Determine the (x, y) coordinate at the center of the cell enclosing the given text.  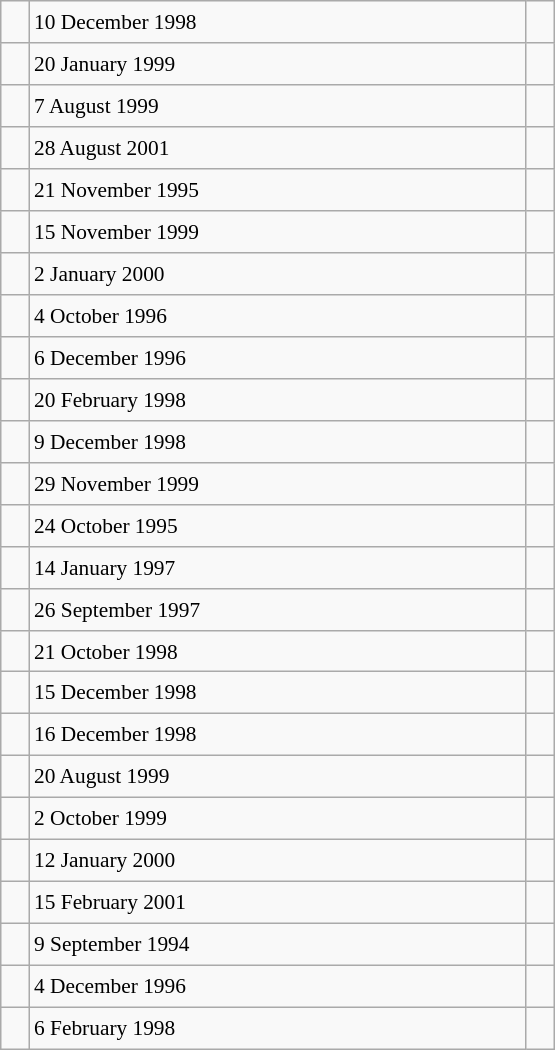
14 January 1997 (278, 567)
9 September 1994 (278, 945)
29 November 1999 (278, 483)
21 November 1995 (278, 190)
4 December 1996 (278, 986)
2 October 1999 (278, 819)
7 August 1999 (278, 106)
20 February 1998 (278, 399)
15 November 1999 (278, 232)
24 October 1995 (278, 525)
12 January 2000 (278, 861)
9 December 1998 (278, 441)
16 December 1998 (278, 735)
6 December 1996 (278, 358)
21 October 1998 (278, 651)
15 February 2001 (278, 903)
15 December 1998 (278, 693)
4 October 1996 (278, 316)
20 August 1999 (278, 777)
20 January 1999 (278, 64)
28 August 2001 (278, 148)
2 January 2000 (278, 274)
6 February 1998 (278, 1028)
10 December 1998 (278, 22)
26 September 1997 (278, 609)
